Return the [x, y] coordinate for the center point of the cell that contains the specified text.  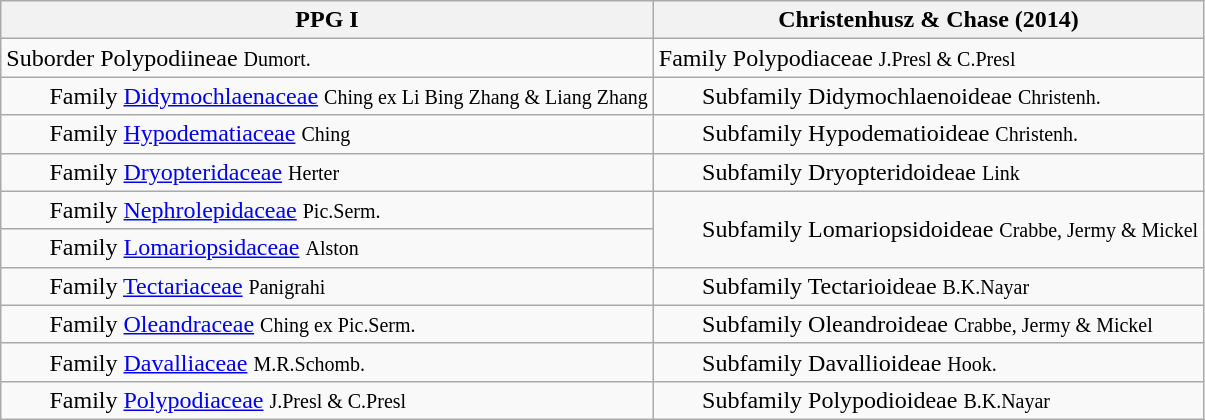
Family Hypodematiaceae Ching [328, 134]
Christenhusz & Chase (2014) [928, 20]
Subfamily Polypodioideae B.K.Nayar [928, 400]
Family Lomariopsidaceae Alston [328, 248]
Subfamily Lomariopsidoideae Crabbe, Jermy & Mickel [928, 229]
Family Dryopteridaceae Herter [328, 172]
Family Davalliaceae M.R.Schomb. [328, 362]
Subfamily Oleandroideae Crabbe, Jermy & Mickel [928, 324]
Subfamily Didymochlaenoideae Christenh. [928, 96]
Family Oleandraceae Ching ex Pic.Serm. [328, 324]
Subfamily Davallioideae Hook. [928, 362]
Subfamily Dryopteridoideae Link [928, 172]
Subfamily Hypodematioideae Christenh. [928, 134]
Family Didymochlaenaceae Ching ex Li Bing Zhang & Liang Zhang [328, 96]
PPG I [328, 20]
Subfamily Tectarioideae B.K.Nayar [928, 286]
Suborder Polypodiineae Dumort. [328, 58]
Family Nephrolepidaceae Pic.Serm. [328, 210]
Family Tectariaceae Panigrahi [328, 286]
